Identify which cell holds the provided text, then report its (X, Y) central coordinate. 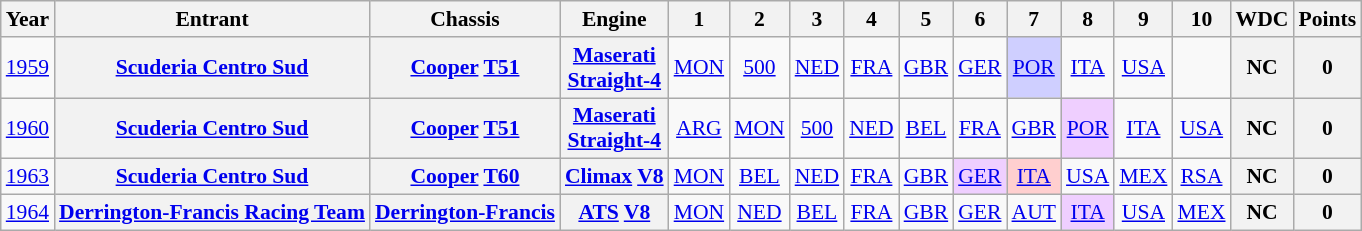
Points (1327, 19)
ARG (700, 128)
3 (817, 19)
ATS V8 (614, 213)
1963 (28, 177)
Engine (614, 19)
8 (1088, 19)
Chassis (465, 19)
6 (980, 19)
Year (28, 19)
Entrant (212, 19)
4 (871, 19)
RSA (1201, 177)
Derrington-Francis Racing Team (212, 213)
WDC (1262, 19)
AUT (1034, 213)
1959 (28, 68)
Derrington-Francis (465, 213)
9 (1143, 19)
10 (1201, 19)
1960 (28, 128)
5 (926, 19)
1 (700, 19)
7 (1034, 19)
Cooper T60 (465, 177)
Climax V8 (614, 177)
2 (760, 19)
1964 (28, 213)
